For the text-containing cell, return its midpoint in (x, y) coordinate format. 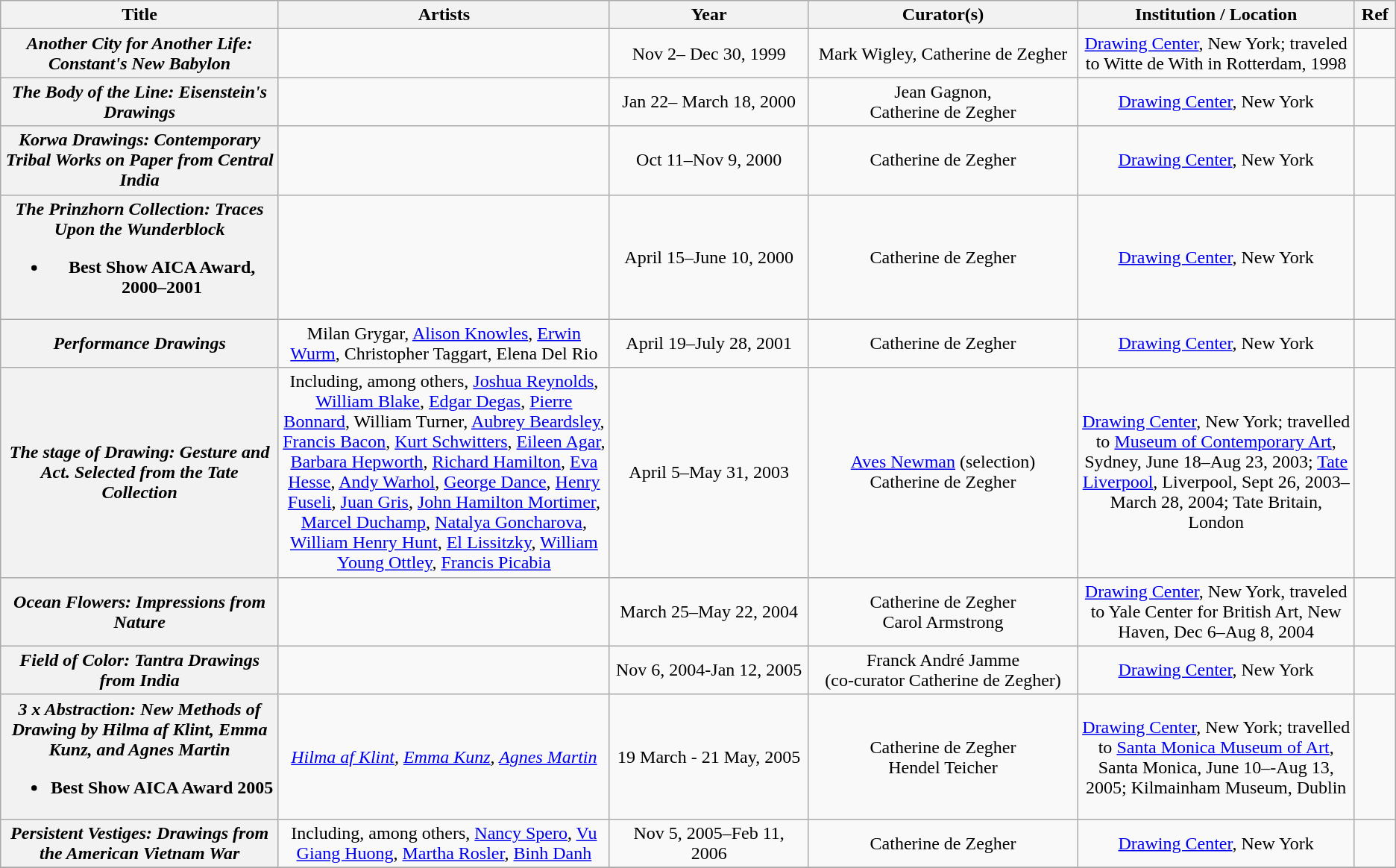
Catherine de ZegherHendel Teicher (943, 756)
Catherine de ZegherCarol Armstrong (943, 611)
Field of Color: Tantra Drawings from India (140, 670)
Year (708, 15)
Jean Gagnon,Catherine de Zegher (943, 101)
Curator(s) (943, 15)
Persistent Vestiges: Drawings from the American Vietnam War (140, 843)
Performance Drawings (140, 343)
Institution / Location (1216, 15)
The Prinzhorn Collection: Traces Upon the WunderblockBest Show AICA Award, 2000–2001 (140, 257)
Another City for Another Life: Constant's New Babylon (140, 54)
Korwa Drawings: Contemporary Tribal Works on Paper from Central India (140, 160)
Nov 6, 2004-Jan 12, 2005 (708, 670)
Ocean Flowers: Impressions from Nature (140, 611)
March 25–May 22, 2004 (708, 611)
Mark Wigley, Catherine de Zegher (943, 54)
Aves Newman (selection)Catherine de Zegher (943, 473)
Artists (444, 15)
Drawing Center, New York; traveled to Witte de With in Rotterdam, 1998 (1216, 54)
Nov 2– Dec 30, 1999 (708, 54)
3 x Abstraction: New Methods of Drawing by Hilma af Klint, Emma Kunz, and Agnes MartinBest Show AICA Award 2005 (140, 756)
Milan Grygar, Alison Knowles, Erwin Wurm, Christopher Taggart, Elena Del Rio (444, 343)
Franck André Jamme(co-curator Catherine de Zegher) (943, 670)
Drawing Center, New York; travelled to Santa Monica Museum of Art, Santa Monica, June 10–-Aug 13, 2005; Kilmainham Museum, Dublin (1216, 756)
Ref (1375, 15)
Nov 5, 2005–Feb 11, 2006 (708, 843)
The Body of the Line: Eisenstein's Drawings (140, 101)
Hilma af Klint, Emma Kunz, Agnes Martin (444, 756)
Including, among others, Nancy Spero, Vu Giang Huong, Martha Rosler, Binh Danh (444, 843)
19 March - 21 May, 2005 (708, 756)
Oct 11–Nov 9, 2000 (708, 160)
April 5–May 31, 2003 (708, 473)
Jan 22– March 18, 2000 (708, 101)
Drawing Center, New York, traveled to Yale Center for British Art, New Haven, Dec 6–Aug 8, 2004 (1216, 611)
The stage of Drawing: Gesture and Act. Selected from the Tate Collection (140, 473)
April 19–July 28, 2001 (708, 343)
Title (140, 15)
April 15–June 10, 2000 (708, 257)
